Provide the [x, y] coordinate of the cell's center where the given text is located.  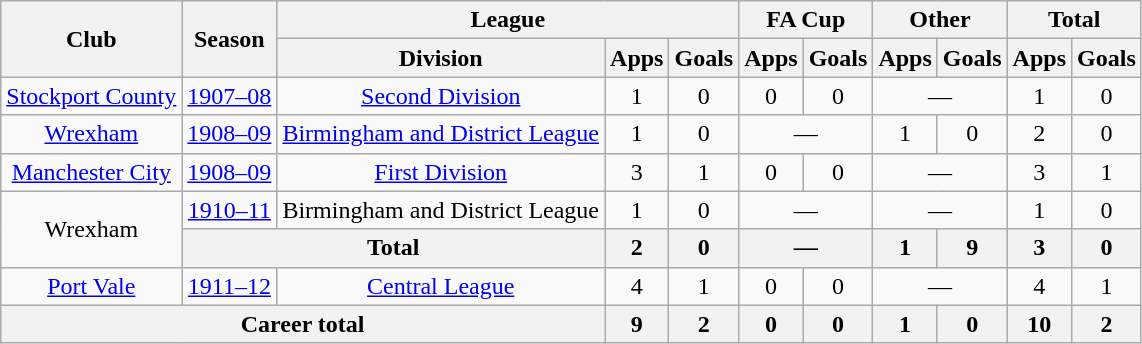
FA Cup [806, 20]
Stockport County [92, 96]
10 [1039, 324]
Port Vale [92, 286]
Other [940, 20]
First Division [441, 172]
1907–08 [230, 96]
1910–11 [230, 210]
1911–12 [230, 286]
Manchester City [92, 172]
Second Division [441, 96]
Career total [303, 324]
Season [230, 39]
Division [441, 58]
Central League [441, 286]
League [508, 20]
Club [92, 39]
